Return the (x, y) coordinate for the center point of the cell that contains the specified text.  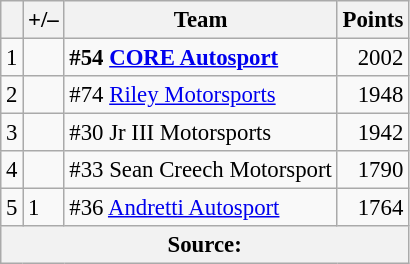
#30 Jr III Motorsports (200, 133)
1942 (372, 133)
Source: (205, 245)
4 (12, 170)
+/– (44, 20)
#33 Sean Creech Motorsport (200, 170)
Points (372, 20)
#54 CORE Autosport (200, 58)
#36 Andretti Autosport (200, 208)
2 (12, 95)
2002 (372, 58)
1948 (372, 95)
1764 (372, 208)
1790 (372, 170)
Team (200, 20)
5 (12, 208)
3 (12, 133)
#74 Riley Motorsports (200, 95)
